Find where the given text appears and provide that cell's center as (x, y) coordinate. 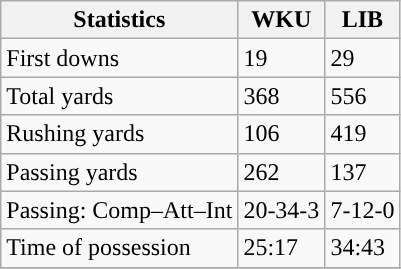
Passing yards (120, 172)
368 (282, 96)
Statistics (120, 20)
137 (362, 172)
19 (282, 58)
25:17 (282, 248)
Passing: Comp–Att–Int (120, 210)
Time of possession (120, 248)
29 (362, 58)
419 (362, 134)
WKU (282, 20)
Total yards (120, 96)
34:43 (362, 248)
262 (282, 172)
20-34-3 (282, 210)
556 (362, 96)
7-12-0 (362, 210)
Rushing yards (120, 134)
First downs (120, 58)
106 (282, 134)
LIB (362, 20)
